Pinpoint the cell where the given text exists, returning its (X, Y) midpoint coordinate. 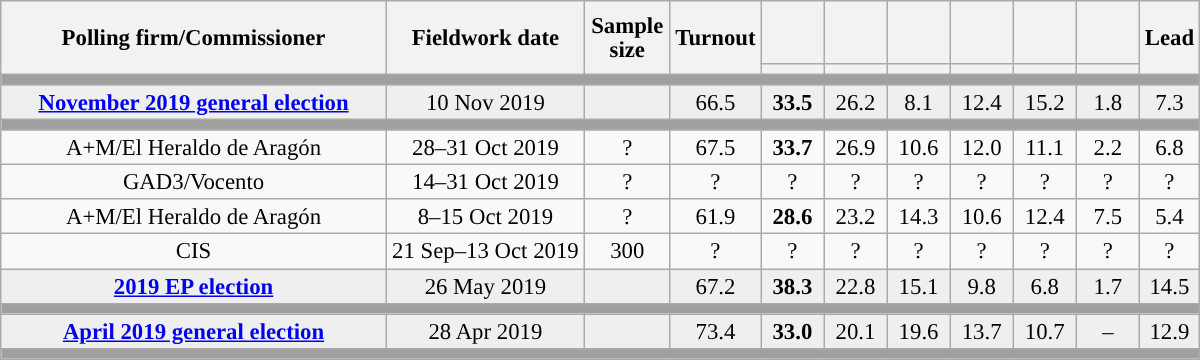
10 Nov 2019 (485, 102)
14–31 Oct 2019 (485, 182)
73.4 (716, 332)
19.6 (918, 332)
20.1 (856, 332)
11.1 (1044, 148)
26 May 2019 (485, 286)
14.3 (918, 218)
April 2019 general election (194, 332)
28 Apr 2019 (485, 332)
7.5 (1108, 218)
1.7 (1108, 286)
9.8 (982, 286)
12.9 (1169, 332)
8.1 (918, 102)
– (1108, 332)
GAD3/Vocento (194, 182)
Fieldwork date (485, 38)
Lead (1169, 38)
13.7 (982, 332)
2019 EP election (194, 286)
28.6 (792, 218)
8–15 Oct 2019 (485, 218)
14.5 (1169, 286)
67.2 (716, 286)
21 Sep–13 Oct 2019 (485, 252)
28–31 Oct 2019 (485, 148)
66.5 (716, 102)
5.4 (1169, 218)
12.0 (982, 148)
10.7 (1044, 332)
33.5 (792, 102)
CIS (194, 252)
33.0 (792, 332)
1.8 (1108, 102)
November 2019 general election (194, 102)
33.7 (792, 148)
22.8 (856, 286)
Sample size (627, 38)
15.2 (1044, 102)
Turnout (716, 38)
67.5 (716, 148)
61.9 (716, 218)
38.3 (792, 286)
26.9 (856, 148)
23.2 (856, 218)
2.2 (1108, 148)
26.2 (856, 102)
300 (627, 252)
7.3 (1169, 102)
Polling firm/Commissioner (194, 38)
15.1 (918, 286)
